Determine the [x, y] coordinate at the center of the cell enclosing the given text.  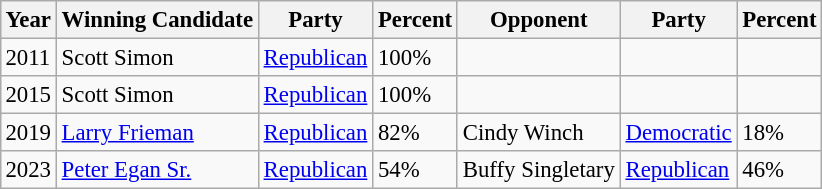
Year [28, 20]
54% [416, 170]
82% [416, 133]
Winning Candidate [157, 20]
Democratic [678, 133]
Larry Frieman [157, 133]
Peter Egan Sr. [157, 170]
Buffy Singletary [538, 170]
2015 [28, 95]
46% [780, 170]
2023 [28, 170]
Cindy Winch [538, 133]
Opponent [538, 20]
18% [780, 133]
2019 [28, 133]
2011 [28, 57]
